Pinpoint the cell where the given text exists, returning its [x, y] midpoint coordinate. 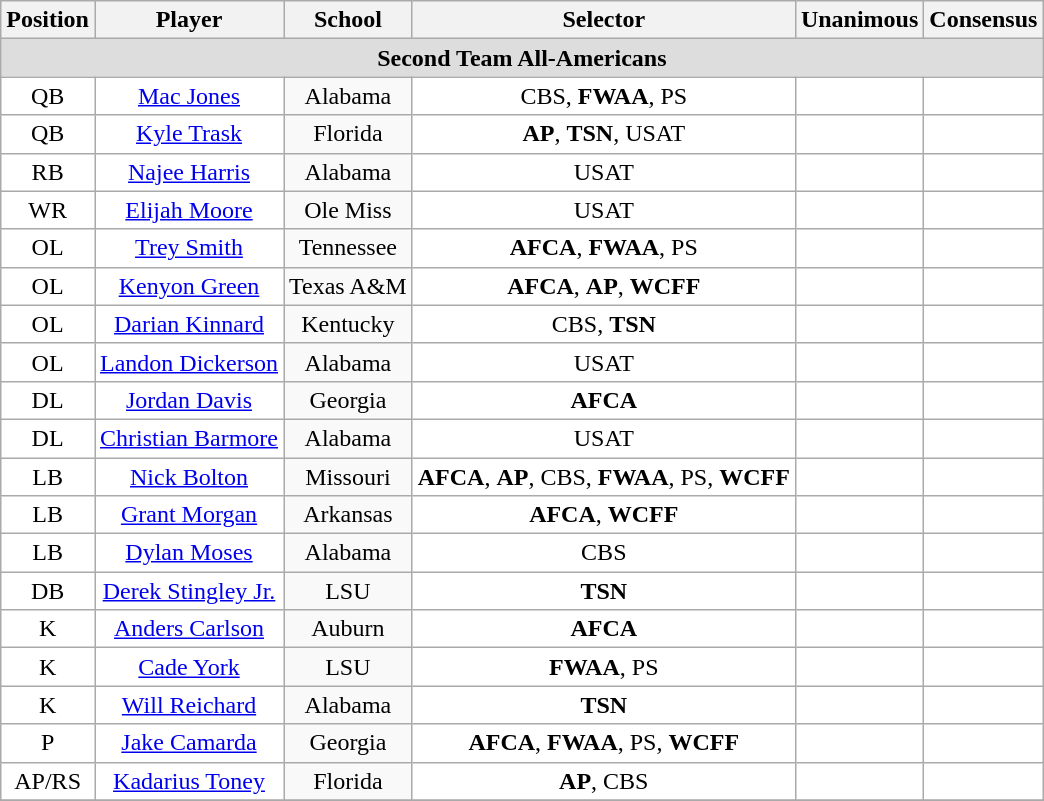
Elijah Moore [188, 210]
School [348, 20]
CBS, FWAA, PS [604, 96]
RB [48, 172]
Kadarius Toney [188, 781]
Consensus [984, 20]
Derek Stingley Jr. [188, 591]
Will Reichard [188, 705]
Player [188, 20]
FWAA, PS [604, 667]
AP/RS [48, 781]
Jake Camarda [188, 743]
AFCA, AP, WCFF [604, 286]
Auburn [348, 629]
Kyle Trask [188, 134]
Kentucky [348, 324]
AFCA, AP, CBS, FWAA, PS, WCFF [604, 477]
AFCA, FWAA, PS, WCFF [604, 743]
Najee Harris [188, 172]
CBS, TSN [604, 324]
Landon Dickerson [188, 362]
Grant Morgan [188, 515]
Darian Kinnard [188, 324]
Trey Smith [188, 248]
Kenyon Green [188, 286]
DB [48, 591]
Tennessee [348, 248]
P [48, 743]
Nick Bolton [188, 477]
Selector [604, 20]
Unanimous [859, 20]
CBS [604, 553]
Anders Carlson [188, 629]
Missouri [348, 477]
Dylan Moses [188, 553]
Arkansas [348, 515]
Mac Jones [188, 96]
Position [48, 20]
Texas A&M [348, 286]
Christian Barmore [188, 438]
Ole Miss [348, 210]
WR [48, 210]
AP, CBS [604, 781]
AFCA, FWAA, PS [604, 248]
Jordan Davis [188, 400]
AFCA, WCFF [604, 515]
Second Team All-Americans [522, 58]
Cade York [188, 667]
AP, TSN, USAT [604, 134]
